Search for the cell housing the specified text and yield its [x, y] center coordinate. 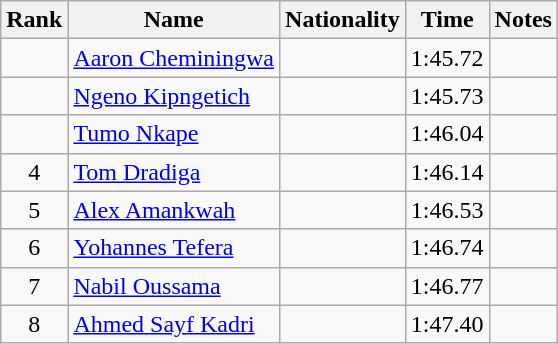
Alex Amankwah [174, 210]
1:45.73 [447, 96]
1:46.14 [447, 172]
5 [34, 210]
1:46.74 [447, 248]
1:46.04 [447, 134]
Tom Dradiga [174, 172]
Nationality [343, 20]
Tumo Nkape [174, 134]
Name [174, 20]
4 [34, 172]
Notes [523, 20]
8 [34, 324]
Nabil Oussama [174, 286]
1:46.53 [447, 210]
1:46.77 [447, 286]
1:47.40 [447, 324]
Ngeno Kipngetich [174, 96]
1:45.72 [447, 58]
6 [34, 248]
7 [34, 286]
Aaron Cheminingwa [174, 58]
Ahmed Sayf Kadri [174, 324]
Rank [34, 20]
Yohannes Tefera [174, 248]
Time [447, 20]
